From the cell containing the given text, extract its center point as (X, Y) coordinate. 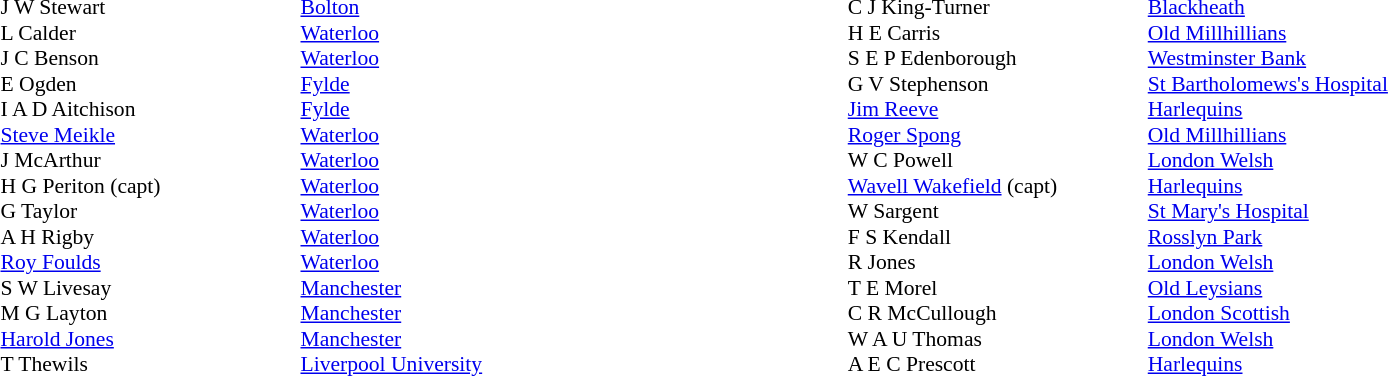
L Calder (150, 33)
F S Kendall (998, 237)
S W Livesay (150, 288)
G V Stephenson (998, 84)
London Scottish (1268, 313)
Rosslyn Park (1268, 237)
St Bartholomews's Hospital (1268, 84)
Steve Meikle (150, 135)
Jim Reeve (998, 109)
W C Powell (998, 161)
R Jones (998, 263)
W A U Thomas (998, 339)
J McArthur (150, 161)
W Sargent (998, 211)
T E Morel (998, 288)
G Taylor (150, 211)
H G Periton (capt) (150, 186)
Harold Jones (150, 339)
I A D Aitchison (150, 109)
J C Benson (150, 59)
Roy Foulds (150, 263)
Wavell Wakefield (capt) (998, 186)
S E P Edenborough (998, 59)
St Mary's Hospital (1268, 211)
C R McCullough (998, 313)
M G Layton (150, 313)
Roger Spong (998, 135)
H E Carris (998, 33)
A H Rigby (150, 237)
Old Leysians (1268, 288)
Westminster Bank (1268, 59)
E Ogden (150, 84)
